Return [X, Y] of the center of cell containing provided text 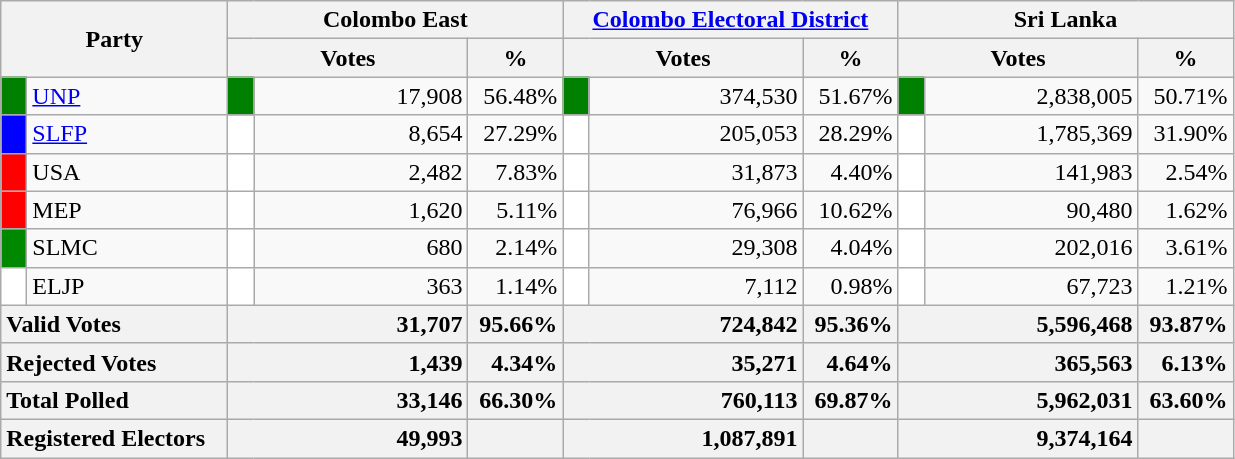
Sri Lanka [1066, 20]
2.54% [1186, 172]
0.98% [850, 286]
4.04% [850, 248]
3.61% [1186, 248]
1.21% [1186, 286]
USA [128, 172]
49,993 [348, 438]
33,146 [348, 400]
1.62% [1186, 210]
63.60% [1186, 400]
35,271 [683, 362]
5.11% [516, 210]
4.64% [850, 362]
10.62% [850, 210]
4.34% [516, 362]
6.13% [1186, 362]
Colombo Electoral District [730, 20]
51.67% [850, 96]
ELJP [128, 286]
374,530 [696, 96]
Valid Votes [114, 324]
UNP [128, 96]
95.66% [516, 324]
29,308 [696, 248]
27.29% [516, 134]
31,707 [348, 324]
2,838,005 [1031, 96]
17,908 [361, 96]
1,439 [348, 362]
1,087,891 [683, 438]
760,113 [683, 400]
66.30% [516, 400]
MEP [128, 210]
365,563 [1018, 362]
2,482 [361, 172]
Rejected Votes [114, 362]
7,112 [696, 286]
7.83% [516, 172]
202,016 [1031, 248]
Total Polled [114, 400]
67,723 [1031, 286]
50.71% [1186, 96]
Party [114, 39]
2.14% [516, 248]
90,480 [1031, 210]
SLFP [128, 134]
28.29% [850, 134]
363 [361, 286]
8,654 [361, 134]
76,966 [696, 210]
205,053 [696, 134]
5,962,031 [1018, 400]
141,983 [1031, 172]
1,620 [361, 210]
93.87% [1186, 324]
1.14% [516, 286]
680 [361, 248]
5,596,468 [1018, 324]
69.87% [850, 400]
31,873 [696, 172]
SLMC [128, 248]
31.90% [1186, 134]
724,842 [683, 324]
Registered Electors [114, 438]
Colombo East [396, 20]
4.40% [850, 172]
95.36% [850, 324]
9,374,164 [1018, 438]
56.48% [516, 96]
1,785,369 [1031, 134]
